Output the [x, y] coordinate of the center of the cell containing the given text.  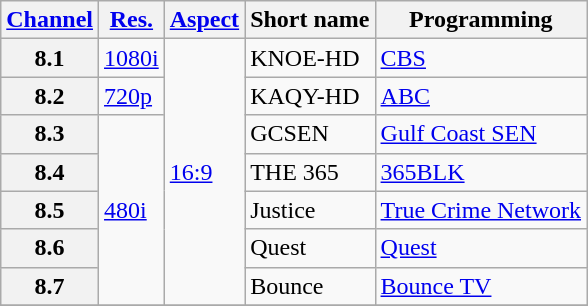
365BLK [481, 172]
8.7 [50, 286]
True Crime Network [481, 210]
480i [132, 210]
1080i [132, 58]
Justice [310, 210]
8.4 [50, 172]
8.5 [50, 210]
CBS [481, 58]
KAQY-HD [310, 96]
Bounce TV [481, 286]
8.6 [50, 248]
KNOE-HD [310, 58]
8.2 [50, 96]
Res. [132, 20]
8.3 [50, 134]
Channel [50, 20]
GCSEN [310, 134]
ABC [481, 96]
Short name [310, 20]
Bounce [310, 286]
Aspect [204, 20]
Gulf Coast SEN [481, 134]
Programming [481, 20]
720p [132, 96]
THE 365 [310, 172]
16:9 [204, 172]
8.1 [50, 58]
